Provide the (x, y) coordinate of the cell's center where the given text is located.  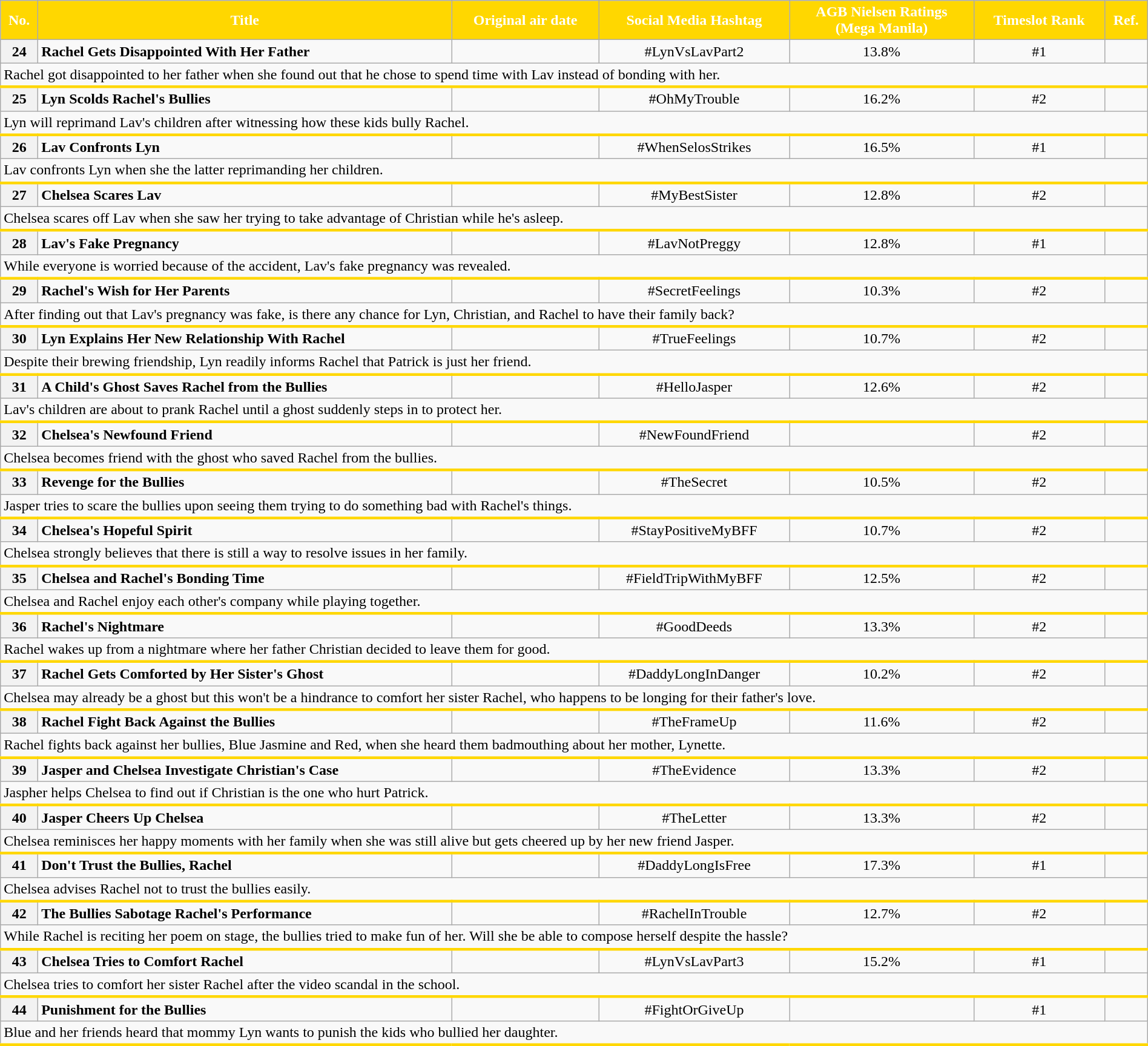
#HelloJasper (694, 386)
After finding out that Lav's pregnancy was fake, is there any chance for Lyn, Christian, and Rachel to have their family back? (574, 315)
Chelsea and Rachel enjoy each other's company while playing together. (574, 602)
35 (19, 578)
13.8% (882, 51)
Chelsea becomes friend with the ghost who saved Rachel from the bullies. (574, 458)
17.3% (882, 865)
Social Media Hashtag (694, 21)
Rachel fights back against her bullies, Blue Jasmine and Red, when she heard them badmouthing about her mother, Lynette. (574, 746)
24 (19, 51)
15.2% (882, 961)
#TheSecret (694, 482)
31 (19, 386)
Chelsea Tries to Comfort Rachel (245, 961)
Lyn Scolds Rachel's Bullies (245, 99)
Rachel Gets Comforted by Her Sister's Ghost (245, 674)
38 (19, 722)
Don't Trust the Bullies, Rachel (245, 865)
#GoodDeeds (694, 626)
#TrueFeelings (694, 338)
Chelsea Scares Lav (245, 195)
Chelsea scares off Lav when she saw her trying to take advantage of Christian while he's asleep. (574, 219)
Lav Confronts Lyn (245, 147)
Despite their brewing friendship, Lyn readily informs Rachel that Patrick is just her friend. (574, 363)
Ref. (1126, 21)
12.7% (882, 913)
Lyn will reprimand Lav's children after witnessing how these kids bully Rachel. (574, 123)
Rachel got disappointed to her father when she found out that he chose to spend time with Lav instead of bonding with her. (574, 75)
#StayPositiveMyBFF (694, 530)
43 (19, 961)
#RachelInTrouble (694, 913)
Chelsea advises Rachel not to trust the bullies easily. (574, 889)
16.2% (882, 99)
#FieldTripWithMyBFF (694, 578)
No. (19, 21)
Lav confronts Lyn when she the latter reprimanding her children. (574, 171)
Jaspher helps Chelsea to find out if Christian is the one who hurt Patrick. (574, 794)
10.3% (882, 291)
#TheEvidence (694, 769)
Rachel's Wish for Her Parents (245, 291)
Title (245, 21)
Lav's children are about to prank Rachel until a ghost suddenly steps in to protect her. (574, 410)
Chelsea strongly believes that there is still a way to resolve issues in her family. (574, 554)
28 (19, 243)
AGB Nielsen Ratings(Mega Manila) (882, 21)
#WhenSelosStrikes (694, 147)
Rachel wakes up from a nightmare where her father Christian decided to leave them for good. (574, 650)
Lyn Explains Her New Relationship With Rachel (245, 338)
Original air date (526, 21)
Chelsea tries to comfort her sister Rachel after the video scandal in the school. (574, 985)
Chelsea and Rachel's Bonding Time (245, 578)
Chelsea reminisces her happy moments with her family when she was still alive but gets cheered up by her new friend Jasper. (574, 841)
Chelsea's Hopeful Spirit (245, 530)
Chelsea's Newfound Friend (245, 434)
Blue and her friends heard that mommy Lyn wants to punish the kids who bullied her daughter. (574, 1033)
Punishment for the Bullies (245, 1009)
#LynVsLavPart2 (694, 51)
#TheFrameUp (694, 722)
Rachel Gets Disappointed With Her Father (245, 51)
33 (19, 482)
#OhMyTrouble (694, 99)
16.5% (882, 147)
While Rachel is reciting her poem on stage, the bullies tried to make fun of her. Will she be able to compose herself despite the hassle? (574, 937)
#NewFoundFriend (694, 434)
25 (19, 99)
44 (19, 1009)
Jasper Cheers Up Chelsea (245, 817)
27 (19, 195)
42 (19, 913)
#DaddyLongIsFree (694, 865)
Lav's Fake Pregnancy (245, 243)
#TheLetter (694, 817)
40 (19, 817)
#MyBestSister (694, 195)
34 (19, 530)
30 (19, 338)
The Bullies Sabotage Rachel's Performance (245, 913)
10.2% (882, 674)
10.5% (882, 482)
#SecretFeelings (694, 291)
Jasper and Chelsea Investigate Christian's Case (245, 769)
29 (19, 291)
11.6% (882, 722)
Chelsea may already be a ghost but this won't be a hindrance to comfort her sister Rachel, who happens to be longing for their father's love. (574, 697)
Rachel's Nightmare (245, 626)
32 (19, 434)
36 (19, 626)
While everyone is worried because of the accident, Lav's fake pregnancy was revealed. (574, 266)
Timeslot Rank (1039, 21)
12.6% (882, 386)
41 (19, 865)
#LavNotPreggy (694, 243)
Rachel Fight Back Against the Bullies (245, 722)
Jasper tries to scare the bullies upon seeing them trying to do something bad with Rachel's things. (574, 506)
37 (19, 674)
39 (19, 769)
26 (19, 147)
12.5% (882, 578)
A Child's Ghost Saves Rachel from the Bullies (245, 386)
#DaddyLongInDanger (694, 674)
#FightOrGiveUp (694, 1009)
#LynVsLavPart3 (694, 961)
Revenge for the Bullies (245, 482)
